Scan for the cell matching the given text and deliver its [X, Y] coordinate at center. 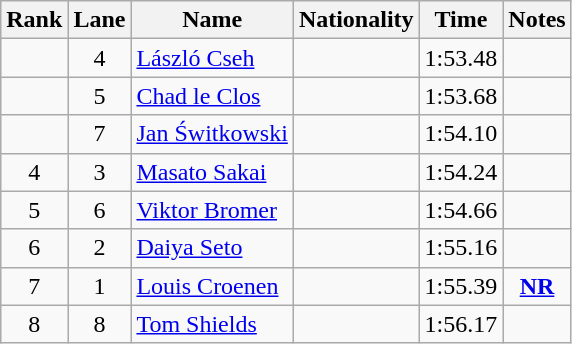
Lane [100, 20]
Nationality [356, 20]
1:55.16 [461, 248]
1:54.66 [461, 210]
1 [100, 286]
Time [461, 20]
Chad le Clos [212, 96]
Tom Shields [212, 324]
1:54.10 [461, 134]
1:55.39 [461, 286]
Louis Croenen [212, 286]
Jan Świtkowski [212, 134]
NR [537, 286]
Name [212, 20]
Masato Sakai [212, 172]
Rank [34, 20]
1:56.17 [461, 324]
1:53.68 [461, 96]
Daiya Seto [212, 248]
1:53.48 [461, 58]
Notes [537, 20]
1:54.24 [461, 172]
Viktor Bromer [212, 210]
3 [100, 172]
2 [100, 248]
László Cseh [212, 58]
